Output the (x, y) coordinate of the center of the cell containing the given text.  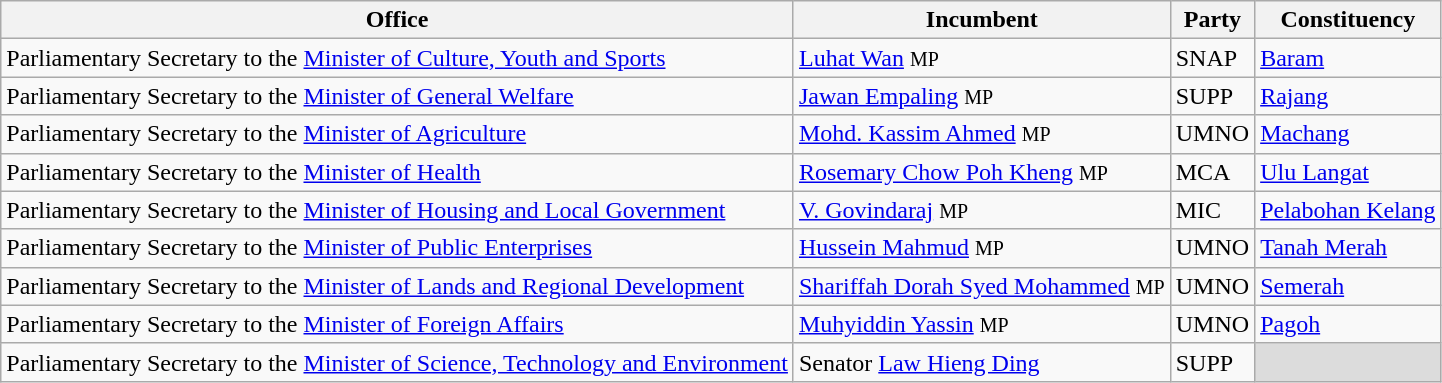
Senator Law Hieng Ding (982, 362)
Parliamentary Secretary to the Minister of Lands and Regional Development (398, 286)
Parliamentary Secretary to the Minister of Housing and Local Government (398, 210)
Rosemary Chow Poh Kheng MP (982, 172)
MCA (1212, 172)
Parliamentary Secretary to the Minister of Science, Technology and Environment (398, 362)
Parliamentary Secretary to the Minister of Culture, Youth and Sports (398, 58)
Mohd. Kassim Ahmed MP (982, 134)
Parliamentary Secretary to the Minister of Public Enterprises (398, 248)
SNAP (1212, 58)
Muhyiddin Yassin MP (982, 324)
Semerah (1348, 286)
Pagoh (1348, 324)
Parliamentary Secretary to the Minister of General Welfare (398, 96)
Ulu Langat (1348, 172)
Tanah Merah (1348, 248)
Jawan Empaling MP (982, 96)
Hussein Mahmud MP (982, 248)
Parliamentary Secretary to the Minister of Agriculture (398, 134)
Constituency (1348, 20)
Rajang (1348, 96)
Baram (1348, 58)
V. Govindaraj MP (982, 210)
MIC (1212, 210)
Party (1212, 20)
Machang (1348, 134)
Parliamentary Secretary to the Minister of Health (398, 172)
Pelabohan Kelang (1348, 210)
Office (398, 20)
Incumbent (982, 20)
Parliamentary Secretary to the Minister of Foreign Affairs (398, 324)
Shariffah Dorah Syed Mohammed MP (982, 286)
Luhat Wan MP (982, 58)
